Detect which cell encompasses the target text, then output its [X, Y] center coordinate. 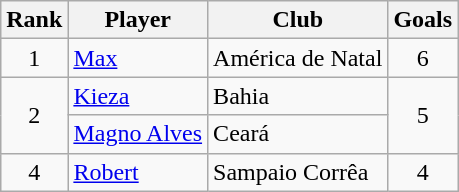
Kieza [138, 96]
6 [423, 58]
Max [138, 58]
5 [423, 115]
Magno Alves [138, 134]
Robert [138, 172]
América de Natal [298, 58]
Player [138, 20]
2 [34, 115]
Goals [423, 20]
Club [298, 20]
Sampaio Corrêa [298, 172]
Bahia [298, 96]
1 [34, 58]
Ceará [298, 134]
Rank [34, 20]
